Return (x, y) of the center of cell containing provided text 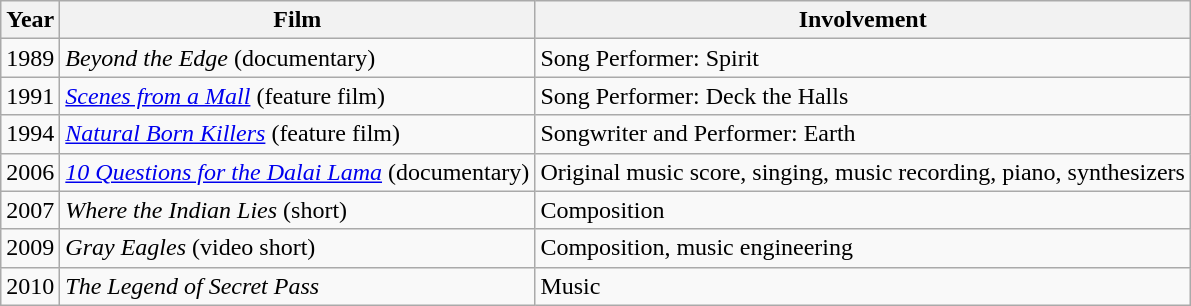
1991 (30, 96)
Involvement (863, 20)
Where the Indian Lies (short) (298, 210)
2007 (30, 210)
Film (298, 20)
Beyond the Edge (documentary) (298, 58)
Scenes from a Mall (feature film) (298, 96)
2010 (30, 286)
Gray Eagles (video short) (298, 248)
Song Performer: Spirit (863, 58)
1989 (30, 58)
10 Questions for the Dalai Lama (documentary) (298, 172)
Music (863, 286)
Original music score, singing, music recording, piano, synthesizers (863, 172)
The Legend of Secret Pass (298, 286)
Year (30, 20)
Composition, music engineering (863, 248)
Songwriter and Performer: Earth (863, 134)
2009 (30, 248)
2006 (30, 172)
Song Performer: Deck the Halls (863, 96)
Natural Born Killers (feature film) (298, 134)
1994 (30, 134)
Composition (863, 210)
